Return (X, Y) of the center of cell containing provided text 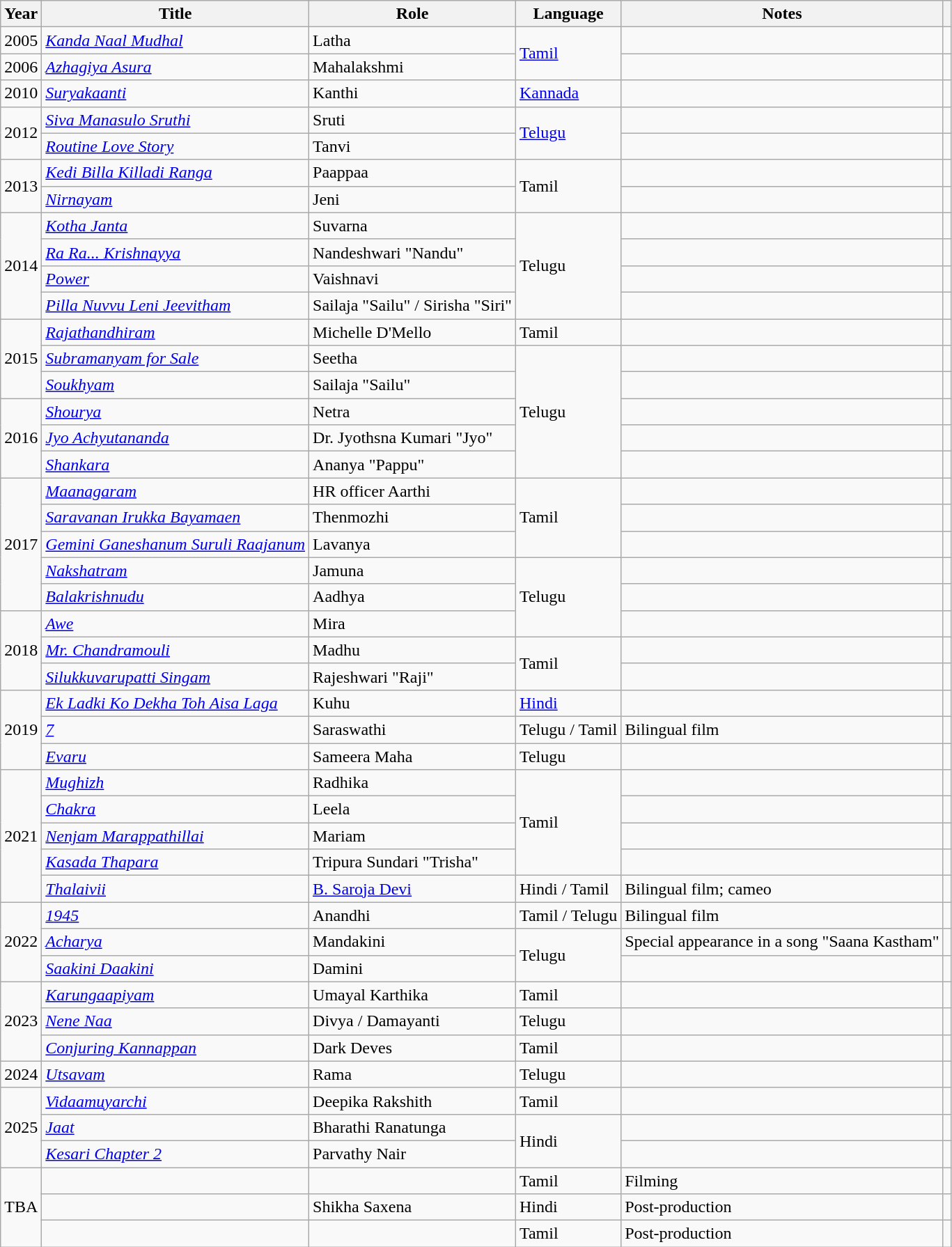
Nandeshwari "Nandu" (412, 252)
Mandakini (412, 942)
2019 (21, 729)
Ra Ra... Krishnayya (175, 252)
Kedi Billa Killadi Ranga (175, 173)
Nene Naa (175, 1021)
Aadhya (412, 597)
Seetha (412, 359)
Jaat (175, 1127)
Anandhi (412, 915)
Thenmozhi (412, 518)
Rajathandhiram (175, 332)
Kannada (568, 93)
Sameera Maha (412, 756)
Kuhu (412, 703)
2018 (21, 650)
7 (175, 729)
Vaishnavi (412, 279)
Sruti (412, 120)
Paappaa (412, 173)
Shikha Saxena (412, 1207)
Notes (782, 14)
Kasada Thapara (175, 862)
Umayal Karthika (412, 995)
Sailaja "Sailu" (412, 385)
Gemini Ganeshanum Suruli Raajanum (175, 544)
2022 (21, 942)
B. Saroja Devi (412, 889)
Mr. Chandramouli (175, 650)
Awe (175, 623)
2013 (21, 186)
Deepika Rakshith (412, 1101)
Radhika (412, 783)
Jyo Achyutananda (175, 438)
Title (175, 14)
Michelle D'Mello (412, 332)
Year (21, 14)
Madhu (412, 650)
Saraswathi (412, 729)
Leela (412, 810)
Kesari Chapter 2 (175, 1154)
Bilingual film; cameo (782, 889)
2023 (21, 1021)
Kanda Naal Mudhal (175, 40)
Karungaapiyam (175, 995)
Mariam (412, 836)
1945 (175, 915)
Pilla Nuvvu Leni Jeevitham (175, 305)
Damini (412, 968)
Netra (412, 412)
Azhagiya Asura (175, 67)
Suryakaanti (175, 93)
Shourya (175, 412)
Rama (412, 1074)
2006 (21, 67)
Siva Manasulo Sruthi (175, 120)
Hindi / Tamil (568, 889)
2021 (21, 836)
2005 (21, 40)
Ek Ladki Ko Dekha Toh Aisa Laga (175, 703)
Tamil / Telugu (568, 915)
Routine Love Story (175, 146)
Nenjam Marappathillai (175, 836)
Jamuna (412, 571)
HR officer Aarthi (412, 491)
Vidaamuyarchi (175, 1101)
Conjuring Kannappan (175, 1048)
TBA (21, 1207)
2024 (21, 1074)
Language (568, 14)
Dark Deves (412, 1048)
Utsavam (175, 1074)
Divya / Damayanti (412, 1021)
Kanthi (412, 93)
2015 (21, 359)
Silukkuvarupatti Singam (175, 676)
2025 (21, 1127)
Mughizh (175, 783)
Parvathy Nair (412, 1154)
Acharya (175, 942)
Maanagaram (175, 491)
2017 (21, 544)
Saakini Daakini (175, 968)
Nirnayam (175, 199)
Power (175, 279)
Thalaivii (175, 889)
Dr. Jyothsna Kumari "Jyo" (412, 438)
Sailaja "Sailu" / Sirisha "Siri" (412, 305)
2010 (21, 93)
Rajeshwari "Raji" (412, 676)
Mira (412, 623)
Balakrishnudu (175, 597)
Chakra (175, 810)
Nakshatram (175, 571)
2014 (21, 265)
2012 (21, 133)
Subramanyam for Sale (175, 359)
Mahalakshmi (412, 67)
Shankara (175, 465)
Telugu / Tamil (568, 729)
Ananya "Pappu" (412, 465)
Filming (782, 1181)
Tanvi (412, 146)
Latha (412, 40)
Lavanya (412, 544)
Soukhyam (175, 385)
Saravanan Irukka Bayamaen (175, 518)
2016 (21, 438)
Bharathi Ranatunga (412, 1127)
Role (412, 14)
Evaru (175, 756)
Kotha Janta (175, 226)
Special appearance in a song "Saana Kastham" (782, 942)
Suvarna (412, 226)
Tripura Sundari "Trisha" (412, 862)
Jeni (412, 199)
